For the text-containing cell, return its midpoint in [X, Y] coordinate format. 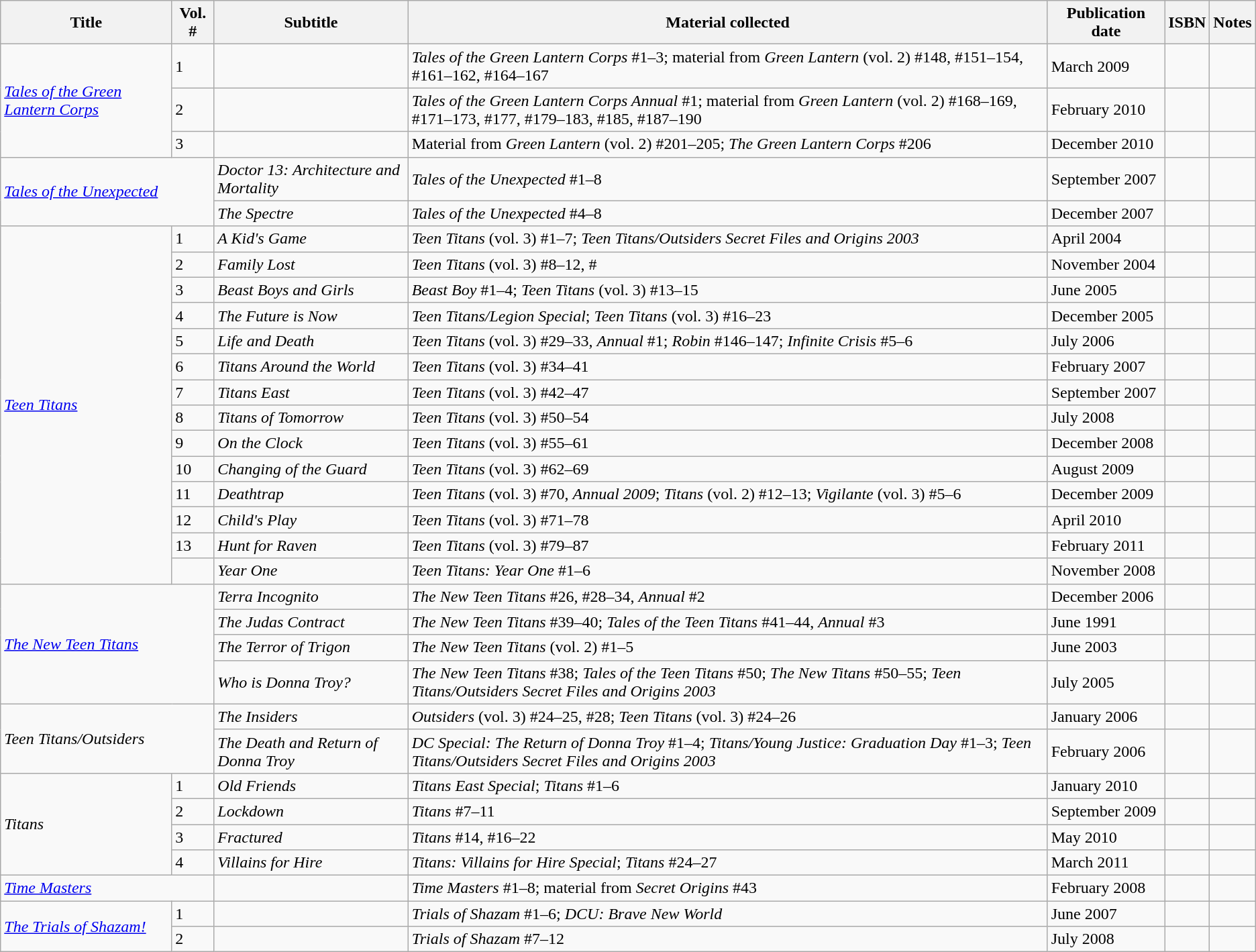
Titans East [311, 392]
June 2003 [1106, 647]
7 [193, 392]
February 2011 [1106, 545]
Deathtrap [311, 494]
Titans #14, #16–22 [727, 837]
November 2004 [1106, 264]
December 2008 [1106, 443]
June 2007 [1106, 914]
9 [193, 443]
Villains for Hire [311, 863]
Tales of the Green Lantern Corps [86, 101]
Tales of the Green Lantern Corps #1–3; material from Green Lantern (vol. 2) #148, #151–154, #161–162, #164–167 [727, 66]
Changing of the Guard [311, 469]
Teen Titans (vol. 3) #1–7; Teen Titans/Outsiders Secret Files and Origins 2003 [727, 239]
Teen Titans (vol. 3) #55–61 [727, 443]
Fractured [311, 837]
Teen Titans (vol. 3) #79–87 [727, 545]
Notes [1233, 23]
Material from Green Lantern (vol. 2) #201–205; The Green Lantern Corps #206 [727, 144]
Trials of Shazam #1–6; DCU: Brave New World [727, 914]
Outsiders (vol. 3) #24–25, #28; Teen Titans (vol. 3) #24–26 [727, 717]
Teen Titans (vol. 3) #62–69 [727, 469]
Titans [86, 824]
Titans Around the World [311, 366]
Beast Boy #1–4; Teen Titans (vol. 3) #13–15 [727, 290]
Hunt for Raven [311, 545]
November 2008 [1106, 571]
Material collected [727, 23]
The Trials of Shazam! [86, 927]
6 [193, 366]
Old Friends [311, 786]
Life and Death [311, 341]
The New Teen Titans #39–40; Tales of the Teen Titans #41–44, Annual #3 [727, 622]
Teen Titans (vol. 3) #34–41 [727, 366]
Tales of the Unexpected #4–8 [727, 213]
Teen Titans: Year One #1–6 [727, 571]
Teen Titans (vol. 3) #42–47 [727, 392]
Teen Titans/Outsiders [107, 738]
Terra Incognito [311, 596]
Year One [311, 571]
March 2009 [1106, 66]
Teen Titans (vol. 3) #70, Annual 2009; Titans (vol. 2) #12–13; Vigilante (vol. 3) #5–6 [727, 494]
12 [193, 520]
January 2010 [1106, 786]
August 2009 [1106, 469]
December 2009 [1106, 494]
ISBN [1188, 23]
July 2005 [1106, 682]
The New Teen Titans (vol. 2) #1–5 [727, 647]
Family Lost [311, 264]
December 2007 [1106, 213]
Titans East Special; Titans #1–6 [727, 786]
The Judas Contract [311, 622]
The New Teen Titans #38; Tales of the Teen Titans #50; The New Titans #50–55; Teen Titans/Outsiders Secret Files and Origins 2003 [727, 682]
Doctor 13: Architecture and Mortality [311, 178]
11 [193, 494]
Tales of the Green Lantern Corps Annual #1; material from Green Lantern (vol. 2) #168–169, #171–173, #177, #179–183, #185, #187–190 [727, 110]
Lockdown [311, 811]
April 2010 [1106, 520]
June 1991 [1106, 622]
Child's Play [311, 520]
Teen Titans (vol. 3) #50–54 [727, 418]
February 2010 [1106, 110]
The New Teen Titans #26, #28–34, Annual #2 [727, 596]
Teen Titans (vol. 3) #8–12, # [727, 264]
Titans #7–11 [727, 811]
September 2009 [1106, 811]
May 2010 [1106, 837]
13 [193, 545]
Title [86, 23]
The Insiders [311, 717]
April 2004 [1106, 239]
Time Masters #1–8; material from Secret Origins #43 [727, 888]
A Kid's Game [311, 239]
Vol. # [193, 23]
February 2008 [1106, 888]
Tales of the Unexpected [107, 192]
On the Clock [311, 443]
Teen Titans (vol. 3) #71–78 [727, 520]
July 2006 [1106, 341]
Titans of Tomorrow [311, 418]
The Future is Now [311, 315]
Subtitle [311, 23]
Time Masters [107, 888]
Tales of the Unexpected #1–8 [727, 178]
10 [193, 469]
Beast Boys and Girls [311, 290]
Teen Titans (vol. 3) #29–33, Annual #1; Robin #146–147; Infinite Crisis #5–6 [727, 341]
January 2006 [1106, 717]
The Death and Return of Donna Troy [311, 751]
Trials of Shazam #7–12 [727, 939]
March 2011 [1106, 863]
The Terror of Trigon [311, 647]
Teen Titans/Legion Special; Teen Titans (vol. 3) #16–23 [727, 315]
Publication date [1106, 23]
8 [193, 418]
5 [193, 341]
December 2005 [1106, 315]
The Spectre [311, 213]
Titans: Villains for Hire Special; Titans #24–27 [727, 863]
Teen Titans [86, 405]
DC Special: The Return of Donna Troy #1–4; Titans/Young Justice: Graduation Day #1–3; Teen Titans/Outsiders Secret Files and Origins 2003 [727, 751]
December 2006 [1106, 596]
June 2005 [1106, 290]
Who is Donna Troy? [311, 682]
The New Teen Titans [107, 644]
February 2007 [1106, 366]
December 2010 [1106, 144]
February 2006 [1106, 751]
